Locate the cell with the specified text and output its (X, Y) center coordinate. 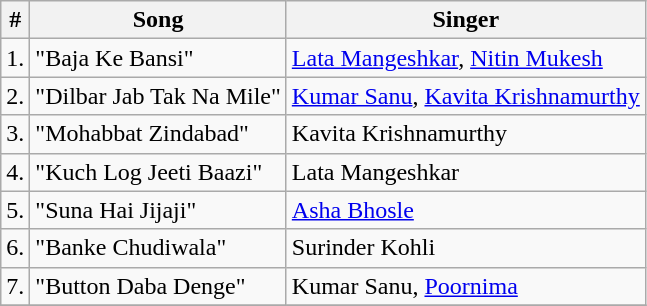
2. (16, 96)
4. (16, 172)
Kavita Krishnamurthy (466, 134)
Singer (466, 20)
"Dilbar Jab Tak Na Mile" (158, 96)
"Mohabbat Zindabad" (158, 134)
"Button Daba Denge" (158, 286)
1. (16, 58)
7. (16, 286)
3. (16, 134)
"Suna Hai Jijaji" (158, 210)
Lata Mangeshkar, Nitin Mukesh (466, 58)
"Kuch Log Jeeti Baazi" (158, 172)
6. (16, 248)
Kumar Sanu, Poornima (466, 286)
5. (16, 210)
Kumar Sanu, Kavita Krishnamurthy (466, 96)
Asha Bhosle (466, 210)
Lata Mangeshkar (466, 172)
# (16, 20)
"Baja Ke Bansi" (158, 58)
Surinder Kohli (466, 248)
"Banke Chudiwala" (158, 248)
Song (158, 20)
